Find where the given text appears and provide that cell's center as [X, Y] coordinate. 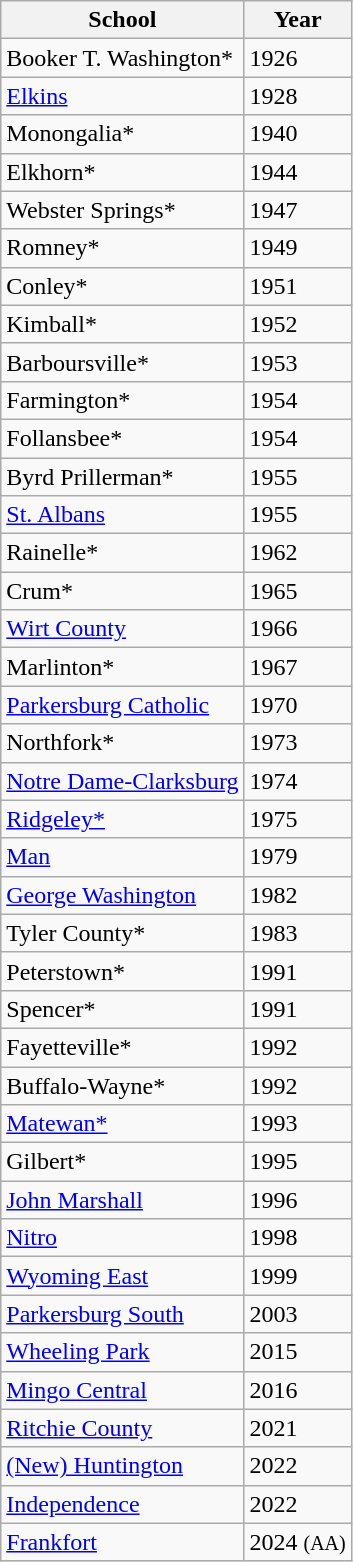
Buffalo-Wayne* [122, 1085]
Ridgeley* [122, 819]
Booker T. Washington* [122, 58]
1962 [298, 553]
St. Albans [122, 515]
Spencer* [122, 1009]
Matewan* [122, 1124]
1983 [298, 933]
1979 [298, 857]
1952 [298, 324]
Notre Dame-Clarksburg [122, 781]
Wyoming East [122, 1276]
Wirt County [122, 629]
1951 [298, 286]
Romney* [122, 248]
2021 [298, 1428]
Rainelle* [122, 553]
1993 [298, 1124]
Parkersburg South [122, 1314]
(New) Huntington [122, 1466]
Monongalia* [122, 134]
John Marshall [122, 1200]
1974 [298, 781]
Independence [122, 1504]
George Washington [122, 895]
Nitro [122, 1238]
2015 [298, 1352]
Kimball* [122, 324]
1940 [298, 134]
1965 [298, 591]
2016 [298, 1390]
Year [298, 20]
1966 [298, 629]
Ritchie County [122, 1428]
Elkhorn* [122, 172]
2003 [298, 1314]
Follansbee* [122, 438]
1947 [298, 210]
1999 [298, 1276]
Marlinton* [122, 667]
Frankfort [122, 1542]
1996 [298, 1200]
1982 [298, 895]
Byrd Prillerman* [122, 477]
1973 [298, 743]
Parkersburg Catholic [122, 705]
1928 [298, 96]
1998 [298, 1238]
Conley* [122, 286]
School [122, 20]
Crum* [122, 591]
1926 [298, 58]
1949 [298, 248]
Barboursville* [122, 362]
Peterstown* [122, 971]
2024 (AA) [298, 1542]
1995 [298, 1162]
Gilbert* [122, 1162]
Tyler County* [122, 933]
1953 [298, 362]
1944 [298, 172]
Farmington* [122, 400]
1970 [298, 705]
Mingo Central [122, 1390]
Man [122, 857]
Elkins [122, 96]
Wheeling Park [122, 1352]
1967 [298, 667]
Northfork* [122, 743]
Webster Springs* [122, 210]
Fayetteville* [122, 1047]
1975 [298, 819]
